Identify which cell holds the provided text, then report its (x, y) central coordinate. 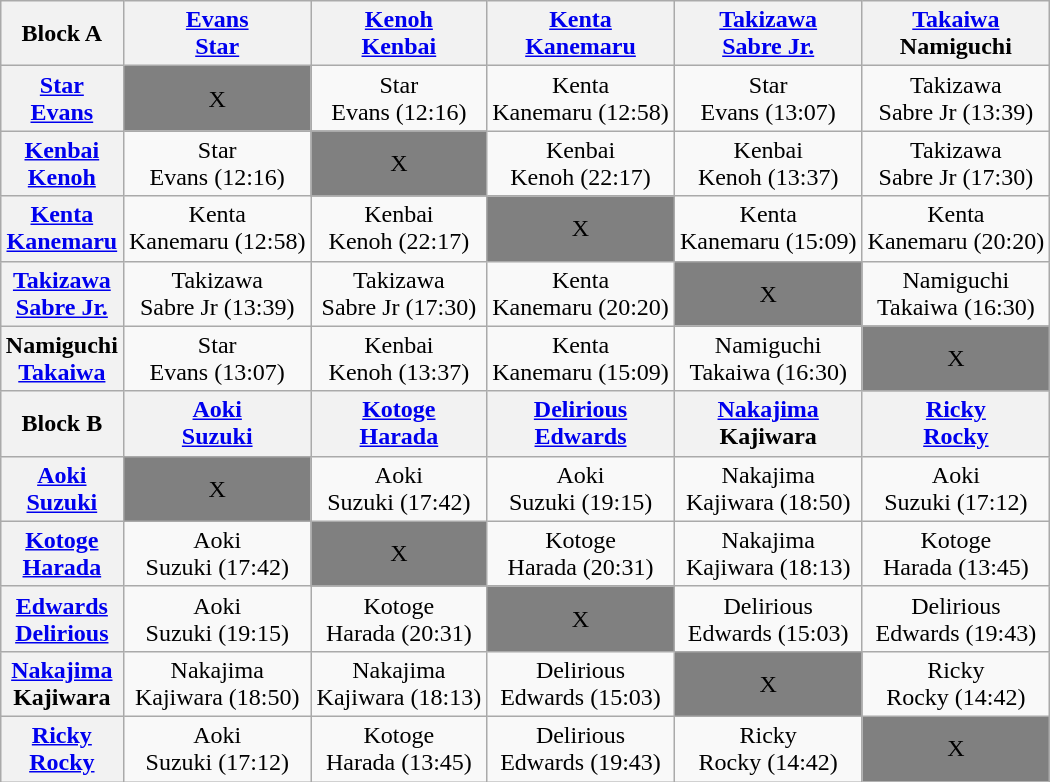
KenbaiKenoh (62, 164)
Block B (62, 424)
EdwardsDelirious (62, 618)
TakaiwaNamiguchi (956, 34)
Block A (62, 34)
StarEvans (62, 98)
KenohKenbai (399, 34)
DeliriousEdwards (581, 424)
NamiguchiTakaiwa (62, 358)
EvansStar (217, 34)
